Find where the given text appears and provide that cell's center as [X, Y] coordinate. 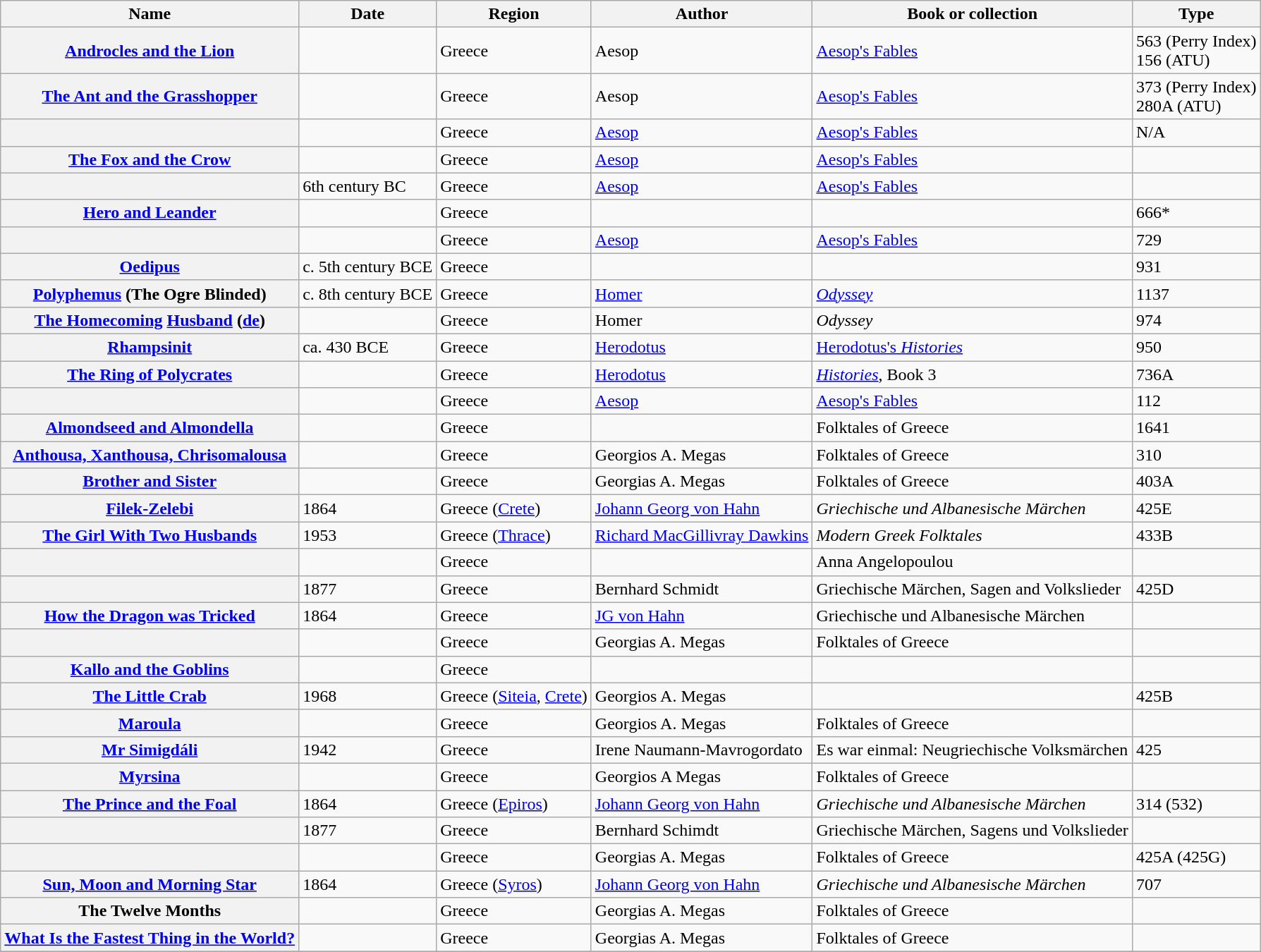
Type [1196, 14]
112 [1196, 401]
Filek-Zelebi [150, 508]
974 [1196, 320]
Sun, Moon and Morning Star [150, 884]
Brother and Sister [150, 482]
563 (Perry Index) 156 (ATU) [1196, 51]
The Twelve Months [150, 911]
425B [1196, 696]
950 [1196, 347]
314 (532) [1196, 803]
Richard MacGillivray Dawkins [702, 535]
425 [1196, 750]
Griechische Märchen, Sagens und Volkslieder [972, 831]
373 (Perry Index) 280A (ATU) [1196, 96]
Polyphemus (The Ogre Blinded) [150, 293]
N/A [1196, 133]
How the Dragon was Tricked [150, 616]
Maroula [150, 723]
The Little Crab [150, 696]
Greece (Crete) [514, 508]
425E [1196, 508]
Name [150, 14]
425A (425G) [1196, 858]
Rhampsinit [150, 347]
JG von Hahn [702, 616]
729 [1196, 240]
The Girl With Two Husbands [150, 535]
Author [702, 14]
c. 8th century BCE [368, 293]
Herodotus's Histories [972, 347]
Es war einmal: Neugriechische Volksmärchen [972, 750]
Region [514, 14]
Date [368, 14]
Book or collection [972, 14]
310 [1196, 455]
Anthousa, Xanthousa, Chrisomalousa [150, 455]
The Ring of Polycrates [150, 374]
The Ant and the Grasshopper [150, 96]
Modern Greek Folktales [972, 535]
Greece (Thrace) [514, 535]
Myrsina [150, 776]
Greece (Siteia, Crete) [514, 696]
707 [1196, 884]
931 [1196, 267]
Bernhard Schmidt [702, 589]
Anna Angelopoulou [972, 562]
Greece (Epiros) [514, 803]
666* [1196, 213]
c. 5th century BCE [368, 267]
ca. 430 BCE [368, 347]
The Fox and the Crow [150, 159]
1968 [368, 696]
Oedipus [150, 267]
The Homecoming Husband (de) [150, 320]
Bernhard Schimdt [702, 831]
Mr Simigdáli [150, 750]
Androcles and the Lion [150, 51]
425D [1196, 589]
1137 [1196, 293]
The Prince and the Foal [150, 803]
1942 [368, 750]
403A [1196, 482]
433B [1196, 535]
Hero and Leander [150, 213]
Georgios A Megas [702, 776]
Irene Naumann-Mavrogordato [702, 750]
1641 [1196, 428]
1953 [368, 535]
6th century BC [368, 186]
Almondseed and Almondella [150, 428]
What Is the Fastest Thing in the World? [150, 938]
Histories, Book 3 [972, 374]
Griechische Märchen, Sagen and Volkslieder [972, 589]
736A [1196, 374]
Kallo and the Goblins [150, 669]
Greece (Syros) [514, 884]
